From the cell containing the given text, extract its center point as (X, Y) coordinate. 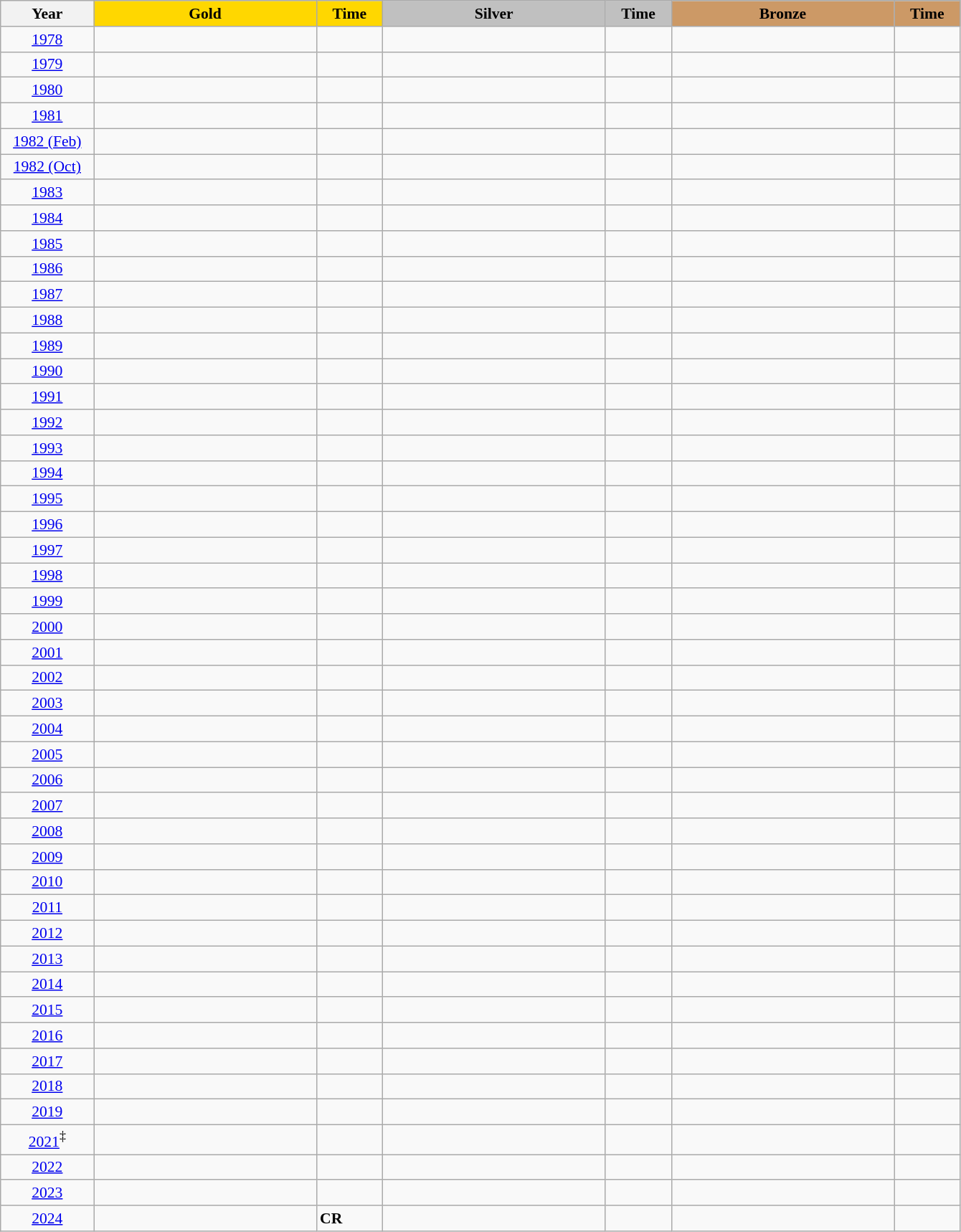
CR (350, 1218)
1987 (47, 295)
2021‡ (47, 1140)
2007 (47, 806)
1993 (47, 448)
2024 (47, 1218)
2006 (47, 780)
2018 (47, 1086)
2022 (47, 1167)
2009 (47, 857)
1995 (47, 499)
Year (47, 14)
1991 (47, 397)
1986 (47, 269)
2004 (47, 729)
1981 (47, 116)
2010 (47, 882)
2013 (47, 959)
1979 (47, 65)
2001 (47, 653)
2008 (47, 831)
1982 (Oct) (47, 167)
2015 (47, 1010)
2012 (47, 934)
2011 (47, 908)
1980 (47, 90)
2000 (47, 627)
2003 (47, 703)
2023 (47, 1193)
1990 (47, 371)
1992 (47, 422)
1984 (47, 218)
2005 (47, 754)
Silver (494, 14)
1997 (47, 550)
Bronze (782, 14)
1988 (47, 321)
2002 (47, 678)
1985 (47, 244)
2016 (47, 1036)
1999 (47, 602)
2017 (47, 1061)
1983 (47, 193)
Gold (205, 14)
2019 (47, 1112)
1998 (47, 576)
1994 (47, 473)
1978 (47, 39)
2014 (47, 985)
1989 (47, 346)
1982 (Feb) (47, 141)
1996 (47, 525)
